Output the [x, y] coordinate of the center of the cell containing the given text.  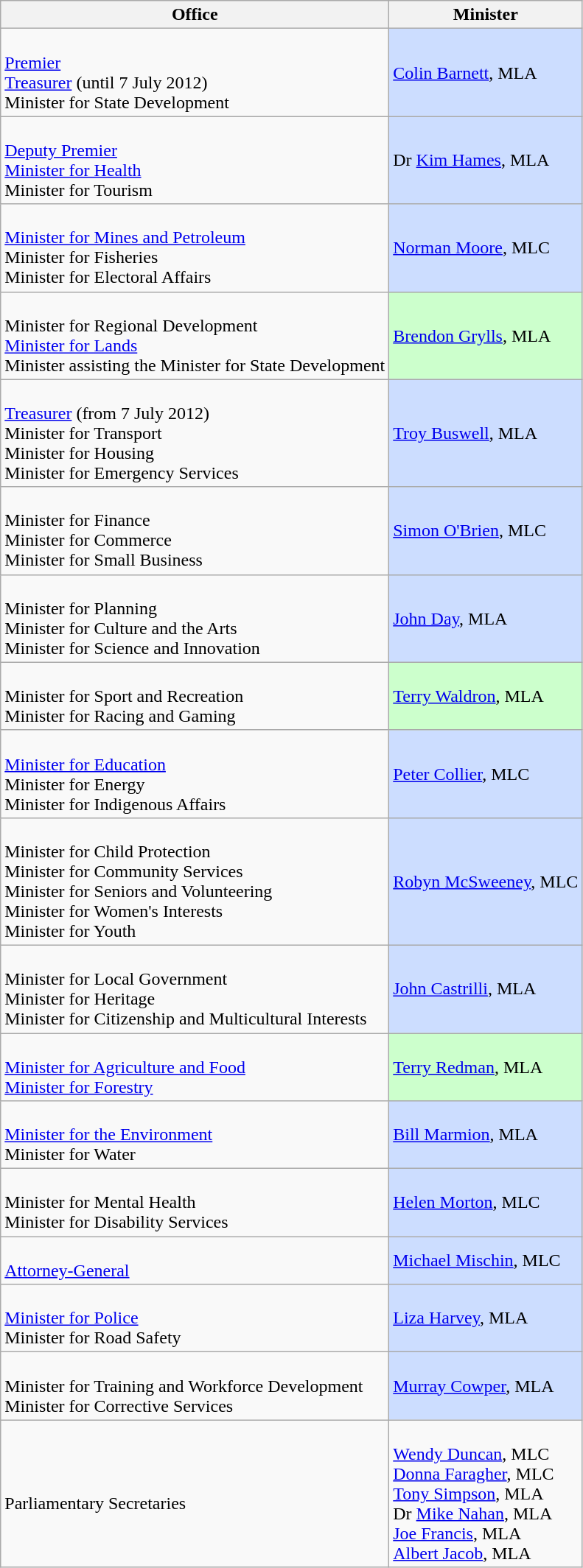
Robyn McSweeney, MLC [486, 881]
Office [195, 15]
Minister for Planning Minister for Culture and the Arts Minister for Science and Innovation [195, 619]
Deputy Premier Minister for Health Minister for Tourism [195, 161]
John Day, MLA [486, 619]
Bill Marmion, MLA [486, 1135]
Terry Waldron, MLA [486, 696]
Murray Cowper, MLA [486, 1386]
Michael Mischin, MLC [486, 1261]
Minister [486, 15]
Minister for Regional Development Minister for Lands Minister assisting the Minister for State Development [195, 336]
Colin Barnett, MLA [486, 72]
Minister for Local Government Minister for Heritage Minister for Citizenship and Multicultural Interests [195, 988]
Minister for Mines and Petroleum Minister for Fisheries Minister for Electoral Affairs [195, 247]
Liza Harvey, MLA [486, 1318]
Minister for Sport and Recreation Minister for Racing and Gaming [195, 696]
Minister for Mental Health Minister for Disability Services [195, 1203]
Peter Collier, MLC [486, 773]
Brendon Grylls, MLA [486, 336]
Norman Moore, MLC [486, 247]
Premier Treasurer (until 7 July 2012) Minister for State Development [195, 72]
Minister for Child Protection Minister for Community Services Minister for Seniors and Volunteering Minister for Women's Interests Minister for Youth [195, 881]
Minister for the Environment Minister for Water [195, 1135]
Minister for Finance Minister for Commerce Minister for Small Business [195, 530]
Minister for Agriculture and Food Minister for Forestry [195, 1066]
Terry Redman, MLA [486, 1066]
Minister for Training and Workforce Development Minister for Corrective Services [195, 1386]
Dr Kim Hames, MLA [486, 161]
Minister for Education Minister for Energy Minister for Indigenous Affairs [195, 773]
Attorney-General [195, 1261]
Wendy Duncan, MLC Donna Faragher, MLC Tony Simpson, MLA Dr Mike Nahan, MLA Joe Francis, MLA Albert Jacob, MLA [486, 1494]
Minister for Police Minister for Road Safety [195, 1318]
Parliamentary Secretaries [195, 1494]
Simon O'Brien, MLC [486, 530]
Helen Morton, MLC [486, 1203]
Treasurer (from 7 July 2012) Minister for Transport Minister for Housing Minister for Emergency Services [195, 433]
John Castrilli, MLA [486, 988]
Troy Buswell, MLA [486, 433]
